Capture the cell that displays the provided text and extract its [X, Y] central coordinate. 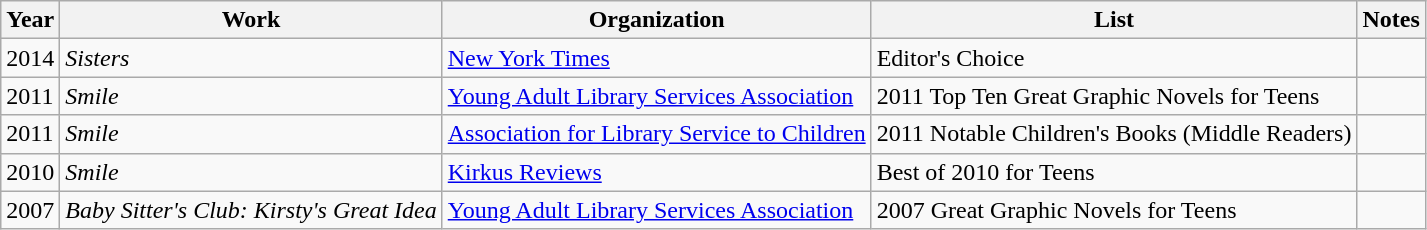
Work [251, 20]
Best of 2010 for Teens [1114, 172]
Kirkus Reviews [656, 172]
2011 Top Ten Great Graphic Novels for Teens [1114, 96]
Organization [656, 20]
Year [30, 20]
2010 [30, 172]
Baby Sitter's Club: Kirsty's Great Idea [251, 210]
Notes [1391, 20]
2007 [30, 210]
2011 Notable Children's Books (Middle Readers) [1114, 134]
List [1114, 20]
Sisters [251, 58]
New York Times [656, 58]
2007 Great Graphic Novels for Teens [1114, 210]
Association for Library Service to Children [656, 134]
Editor's Choice [1114, 58]
2014 [30, 58]
